Locate the cell with the specified text and output its (X, Y) center coordinate. 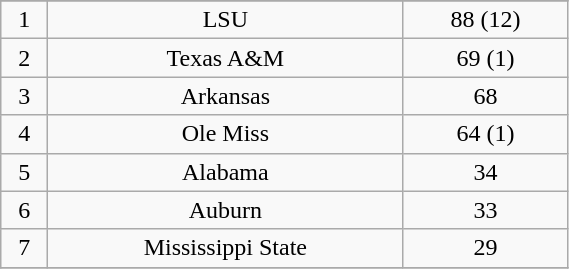
LSU (226, 20)
6 (24, 210)
4 (24, 134)
69 (1) (486, 58)
34 (486, 172)
29 (486, 248)
3 (24, 96)
64 (1) (486, 134)
88 (12) (486, 20)
Arkansas (226, 96)
Auburn (226, 210)
Alabama (226, 172)
5 (24, 172)
2 (24, 58)
Texas A&M (226, 58)
7 (24, 248)
Mississippi State (226, 248)
68 (486, 96)
33 (486, 210)
1 (24, 20)
Ole Miss (226, 134)
